Scan for the cell matching the given text and deliver its [x, y] coordinate at center. 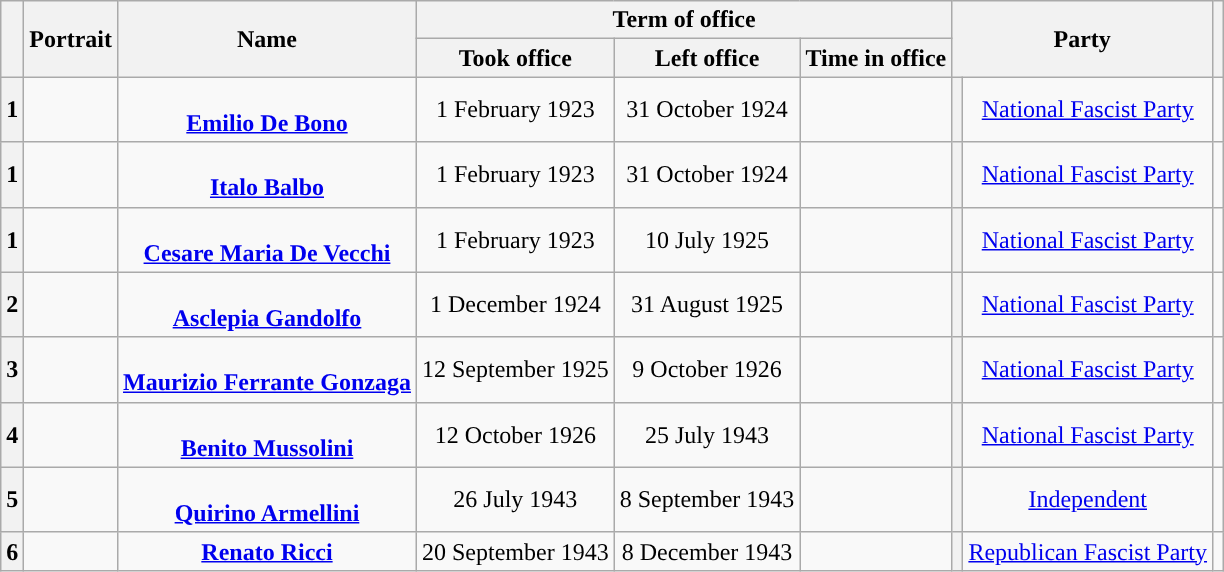
31 August 1925 [707, 304]
1 December 1924 [515, 304]
Asclepia Gandolfo [266, 304]
10 July 1925 [707, 240]
9 October 1926 [707, 370]
4 [12, 434]
Took office [515, 58]
Renato Ricci [266, 551]
Italo Balbo [266, 174]
Emilio De Bono [266, 110]
8 December 1943 [707, 551]
12 October 1926 [515, 434]
5 [12, 500]
6 [12, 551]
3 [12, 370]
Independent [1088, 500]
Party [1082, 39]
Benito Mussolini [266, 434]
2 [12, 304]
Maurizio Ferrante Gonzaga [266, 370]
Republican Fascist Party [1088, 551]
25 July 1943 [707, 434]
12 September 1925 [515, 370]
8 September 1943 [707, 500]
26 July 1943 [515, 500]
20 September 1943 [515, 551]
Time in office [876, 58]
Portrait [71, 39]
Cesare Maria De Vecchi [266, 240]
Left office [707, 58]
Term of office [684, 20]
Name [266, 39]
Quirino Armellini [266, 500]
